Return the [x, y] coordinate for the center point of the cell that contains the specified text.  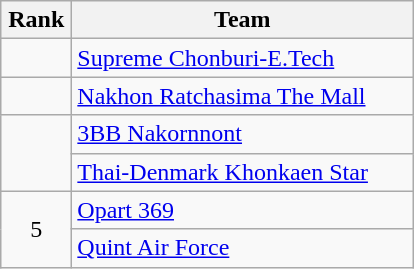
Nakhon Ratchasima The Mall [242, 96]
3BB Nakornnont [242, 134]
Rank [36, 20]
Team [242, 20]
5 [36, 229]
Thai-Denmark Khonkaen Star [242, 172]
Supreme Chonburi-E.Tech [242, 58]
Quint Air Force [242, 248]
Opart 369 [242, 210]
